Output the [X, Y] coordinate of the center of the cell containing the given text.  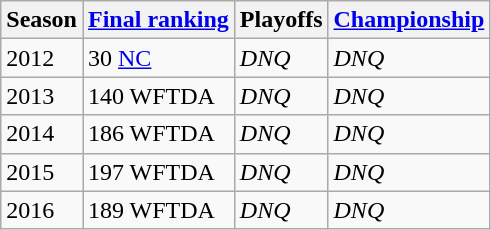
2014 [42, 134]
2015 [42, 172]
140 WFTDA [158, 96]
2013 [42, 96]
2016 [42, 210]
Season [42, 20]
197 WFTDA [158, 172]
Playoffs [281, 20]
2012 [42, 58]
30 NC [158, 58]
Final ranking [158, 20]
186 WFTDA [158, 134]
Championship [409, 20]
189 WFTDA [158, 210]
